Detect which cell encompasses the target text, then output its [X, Y] center coordinate. 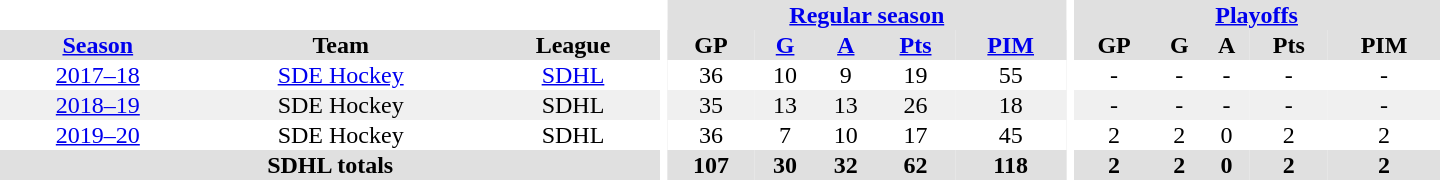
League [574, 45]
2017–18 [98, 75]
2018–19 [98, 105]
62 [916, 165]
30 [786, 165]
26 [916, 105]
45 [1011, 135]
2019–20 [98, 135]
18 [1011, 105]
SDHL totals [330, 165]
9 [846, 75]
107 [711, 165]
55 [1011, 75]
7 [786, 135]
Season [98, 45]
Playoffs [1256, 15]
Team [341, 45]
19 [916, 75]
35 [711, 105]
118 [1011, 165]
Regular season [866, 15]
17 [916, 135]
32 [846, 165]
